Return the (X, Y) coordinate for the center point of the cell that contains the specified text.  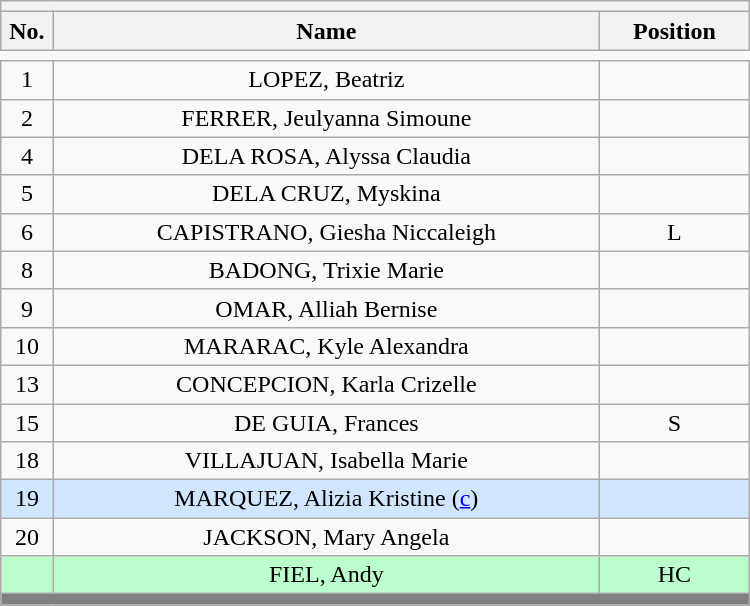
20 (27, 537)
No. (27, 31)
10 (27, 346)
L (675, 232)
BADONG, Trixie Marie (326, 270)
4 (27, 156)
8 (27, 270)
FERRER, Jeulyanna Simoune (326, 118)
2 (27, 118)
FIEL, Andy (326, 575)
LOPEZ, Beatriz (326, 80)
OMAR, Alliah Bernise (326, 308)
DELA ROSA, Alyssa Claudia (326, 156)
1 (27, 80)
MARARAC, Kyle Alexandra (326, 346)
6 (27, 232)
19 (27, 499)
Name (326, 31)
VILLAJUAN, Isabella Marie (326, 461)
Position (675, 31)
JACKSON, Mary Angela (326, 537)
9 (27, 308)
DE GUIA, Frances (326, 423)
18 (27, 461)
S (675, 423)
5 (27, 194)
HC (675, 575)
MARQUEZ, Alizia Kristine (c) (326, 499)
DELA CRUZ, Myskina (326, 194)
13 (27, 384)
15 (27, 423)
CAPISTRANO, Giesha Niccaleigh (326, 232)
CONCEPCION, Karla Crizelle (326, 384)
